Return [x, y] of the center of cell containing provided text 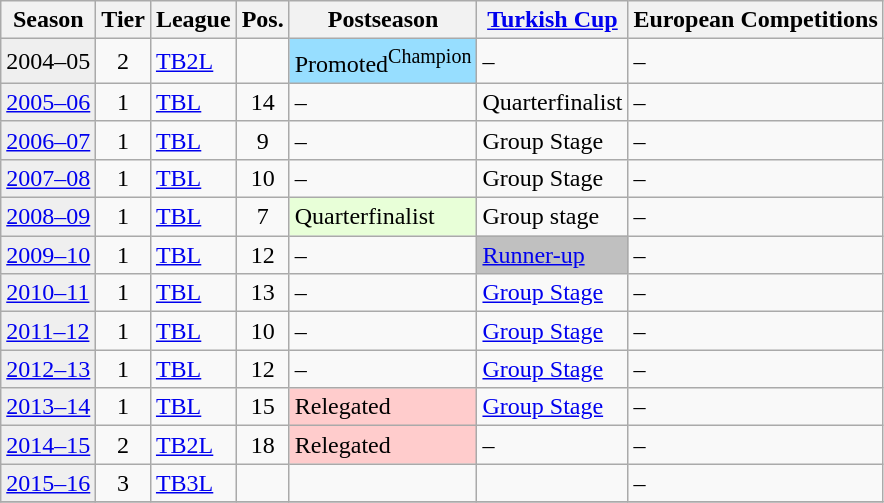
2005–06 [48, 102]
2013–14 [48, 407]
2015–16 [48, 483]
Runner-up [552, 255]
18 [262, 445]
13 [262, 293]
Postseason [383, 20]
2011–12 [48, 331]
2008–09 [48, 217]
9 [262, 140]
Turkish Cup [552, 20]
Group stage [552, 217]
PromotedChampion [383, 62]
15 [262, 407]
2010–11 [48, 293]
7 [262, 217]
Season [48, 20]
League [193, 20]
14 [262, 102]
2014–15 [48, 445]
Pos. [262, 20]
3 [124, 483]
2009–10 [48, 255]
European Competitions [756, 20]
2012–13 [48, 369]
2007–08 [48, 178]
2004–05 [48, 62]
Tier [124, 20]
2006–07 [48, 140]
TB3L [193, 483]
